Pinpoint the cell where the given text exists, returning its (x, y) midpoint coordinate. 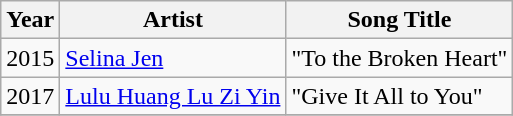
Selina Jen (173, 58)
2015 (30, 58)
Artist (173, 20)
"To the Broken Heart" (400, 58)
"Give It All to You" (400, 96)
Year (30, 20)
2017 (30, 96)
Lulu Huang Lu Zi Yin (173, 96)
Song Title (400, 20)
